Scan for the cell matching the given text and deliver its [x, y] coordinate at center. 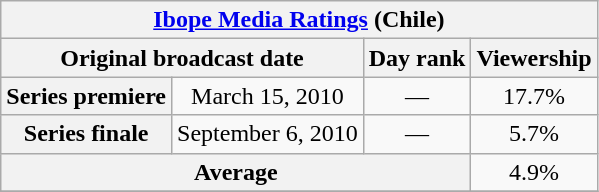
Series premiere [86, 96]
September 6, 2010 [268, 134]
Original broadcast date [182, 58]
Viewership [534, 58]
4.9% [534, 172]
March 15, 2010 [268, 96]
17.7% [534, 96]
Day rank [417, 58]
Average [236, 172]
5.7% [534, 134]
Ibope Media Ratings (Chile) [299, 20]
Series finale [86, 134]
